Find where the given text appears and provide that cell's center as [x, y] coordinate. 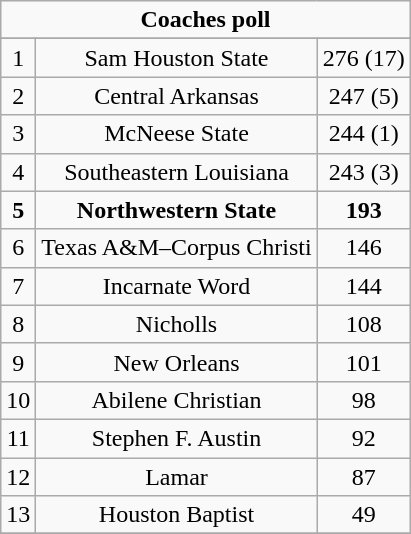
247 (5) [364, 96]
Southeastern Louisiana [176, 172]
276 (17) [364, 58]
101 [364, 362]
243 (3) [364, 172]
5 [18, 210]
2 [18, 96]
12 [18, 477]
Lamar [176, 477]
Texas A&M–Corpus Christi [176, 248]
193 [364, 210]
11 [18, 438]
6 [18, 248]
3 [18, 134]
108 [364, 324]
244 (1) [364, 134]
Incarnate Word [176, 286]
Central Arkansas [176, 96]
8 [18, 324]
Nicholls [176, 324]
92 [364, 438]
New Orleans [176, 362]
98 [364, 400]
13 [18, 515]
1 [18, 58]
Abilene Christian [176, 400]
McNeese State [176, 134]
Houston Baptist [176, 515]
7 [18, 286]
49 [364, 515]
146 [364, 248]
Stephen F. Austin [176, 438]
144 [364, 286]
Sam Houston State [176, 58]
Coaches poll [206, 20]
Northwestern State [176, 210]
9 [18, 362]
4 [18, 172]
87 [364, 477]
10 [18, 400]
